Locate the cell with the specified text and output its [x, y] center coordinate. 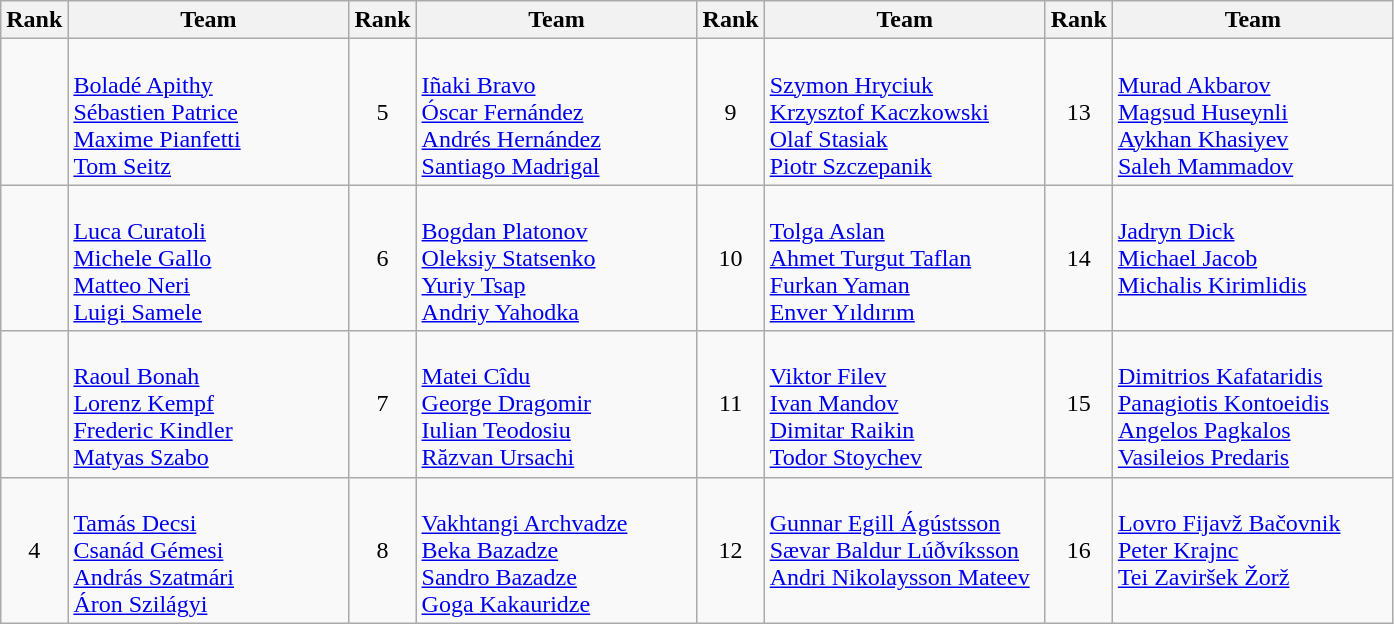
Tamás DecsiCsanád GémesiAndrás SzatmáriÁron Szilágyi [208, 550]
15 [1078, 404]
Iñaki BravoÓscar FernándezAndrés HernándezSantiago Madrigal [556, 112]
Jadryn DickMichael JacobMichalis Kirimlidis [1252, 258]
12 [730, 550]
14 [1078, 258]
Raoul BonahLorenz KempfFrederic KindlerMatyas Szabo [208, 404]
6 [382, 258]
Tolga AslanAhmet Turgut TaflanFurkan YamanEnver Yıldırım [904, 258]
Viktor FilevIvan MandovDimitar RaikinTodor Stoychev [904, 404]
Matei CîduGeorge DragomirIulian TeodosiuRăzvan Ursachi [556, 404]
Luca CuratoliMichele GalloMatteo NeriLuigi Samele [208, 258]
Murad AkbarovMagsud HuseynliAykhan KhasiyevSaleh Mammadov [1252, 112]
16 [1078, 550]
5 [382, 112]
4 [34, 550]
8 [382, 550]
9 [730, 112]
Szymon HryciukKrzysztof KaczkowskiOlaf StasiakPiotr Szczepanik [904, 112]
Gunnar Egill ÁgústssonSævar Baldur LúðvíkssonAndri Nikolaysson Mateev [904, 550]
Vakhtangi ArchvadzeBeka BazadzeSandro BazadzeGoga Kakauridze [556, 550]
11 [730, 404]
13 [1078, 112]
Bogdan PlatonovOleksiy StatsenkoYuriy TsapAndriy Yahodka [556, 258]
10 [730, 258]
7 [382, 404]
Boladé ApithySébastien PatriceMaxime PianfettiTom Seitz [208, 112]
Lovro Fijavž BačovnikPeter KrajncTei Zaviršek Žorž [1252, 550]
Dimitrios KafataridisPanagiotis KontoeidisAngelos PagkalosVasileios Predaris [1252, 404]
